Provide the [x, y] coordinate of the cell's center where the given text is located.  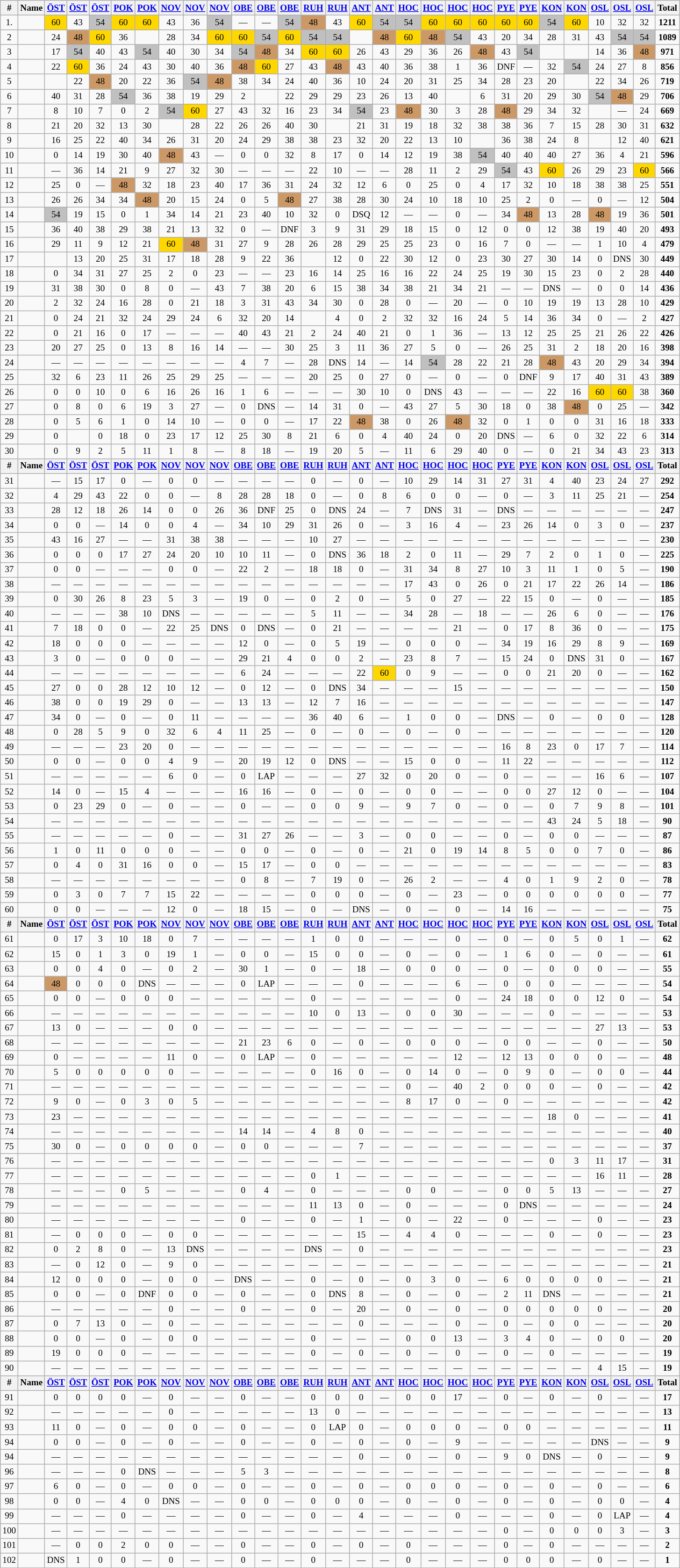
82 [9, 1250]
176 [667, 614]
51 [9, 777]
1. [9, 22]
59 [9, 895]
186 [667, 585]
398 [667, 348]
96 [9, 1472]
58 [9, 880]
230 [667, 540]
80 [9, 1220]
112 [667, 762]
669 [667, 111]
52 [9, 792]
63 [9, 969]
150 [667, 688]
190 [667, 570]
167 [667, 659]
65 [9, 998]
440 [667, 274]
92 [9, 1412]
254 [667, 496]
169 [667, 644]
427 [667, 318]
35 [9, 540]
68 [9, 1043]
342 [667, 407]
719 [667, 82]
551 [667, 185]
84 [9, 1280]
45 [9, 688]
436 [667, 289]
73 [9, 1117]
93 [9, 1427]
333 [667, 422]
493 [667, 229]
479 [667, 244]
292 [667, 481]
49 [9, 747]
426 [667, 333]
632 [667, 126]
856 [667, 67]
162 [667, 673]
114 [667, 747]
128 [667, 717]
57 [9, 866]
76 [9, 1161]
64 [9, 984]
99 [9, 1516]
74 [9, 1131]
46 [9, 703]
33 [9, 510]
79 [9, 1205]
102 [9, 1561]
71 [9, 1087]
706 [667, 96]
389 [667, 378]
237 [667, 525]
85 [9, 1294]
81 [9, 1235]
120 [667, 732]
39 [9, 599]
314 [667, 437]
504 [667, 200]
67 [9, 1028]
185 [667, 599]
98 [9, 1501]
501 [667, 215]
313 [667, 451]
621 [667, 141]
449 [667, 259]
91 [9, 1398]
88 [9, 1339]
225 [667, 555]
72 [9, 1102]
596 [667, 156]
70 [9, 1073]
97 [9, 1487]
360 [667, 392]
1089 [667, 37]
69 [9, 1058]
107 [667, 777]
89 [9, 1353]
566 [667, 171]
DSQ [361, 215]
394 [667, 363]
147 [667, 703]
247 [667, 510]
104 [667, 792]
971 [667, 52]
1211 [667, 22]
56 [9, 851]
100 [9, 1531]
175 [667, 629]
47 [9, 717]
66 [9, 1013]
429 [667, 303]
